Identify which cell holds the provided text, then report its [x, y] central coordinate. 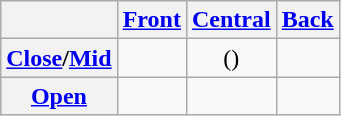
Back [308, 20]
Central [231, 20]
() [231, 58]
Open [59, 96]
Front [152, 20]
Close/Mid [59, 58]
